Extract the [X, Y] coordinate from the center of the cell holding the provided text.  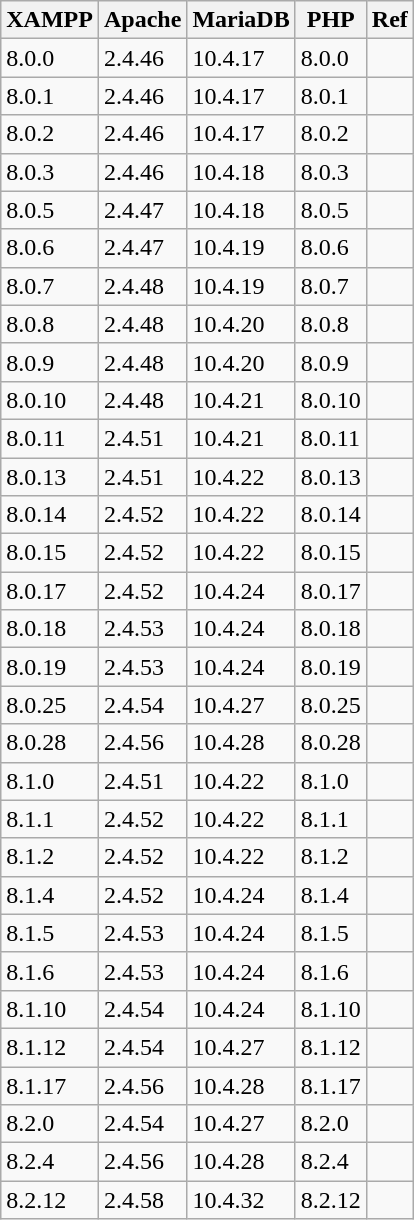
2.4.58 [142, 1200]
Apache [142, 20]
Ref [390, 20]
10.4.32 [241, 1200]
MariaDB [241, 20]
XAMPP [50, 20]
PHP [330, 20]
